Return [X, Y] of the center of cell containing provided text 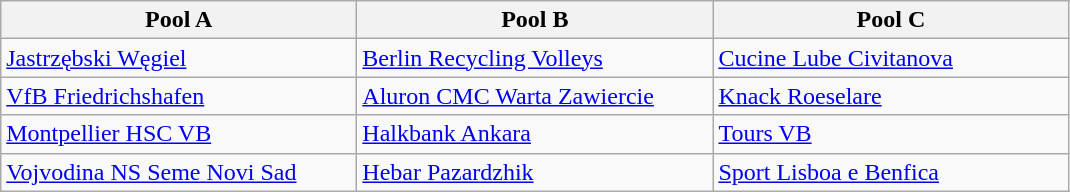
Pool A [179, 20]
Montpellier HSC VB [179, 134]
Jastrzębski Węgiel [179, 58]
Tours VB [891, 134]
Pool C [891, 20]
VfB Friedrichshafen [179, 96]
Cucine Lube Civitanova [891, 58]
Pool B [535, 20]
Sport Lisboa e Benfica [891, 172]
Aluron CMC Warta Zawiercie [535, 96]
Berlin Recycling Volleys [535, 58]
Vojvodina NS Seme Novi Sad [179, 172]
Halkbank Ankara [535, 134]
Knack Roeselare [891, 96]
Hebar Pazardzhik [535, 172]
